Provide the (x, y) coordinate of the cell's center where the given text is located.  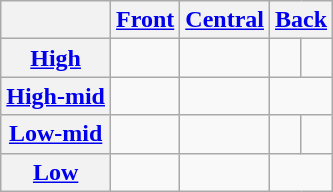
Low-mid (56, 134)
High (56, 58)
Central (225, 20)
High-mid (56, 96)
Low (56, 172)
Front (146, 20)
Back (302, 20)
